Pinpoint the cell where the given text exists, returning its [x, y] midpoint coordinate. 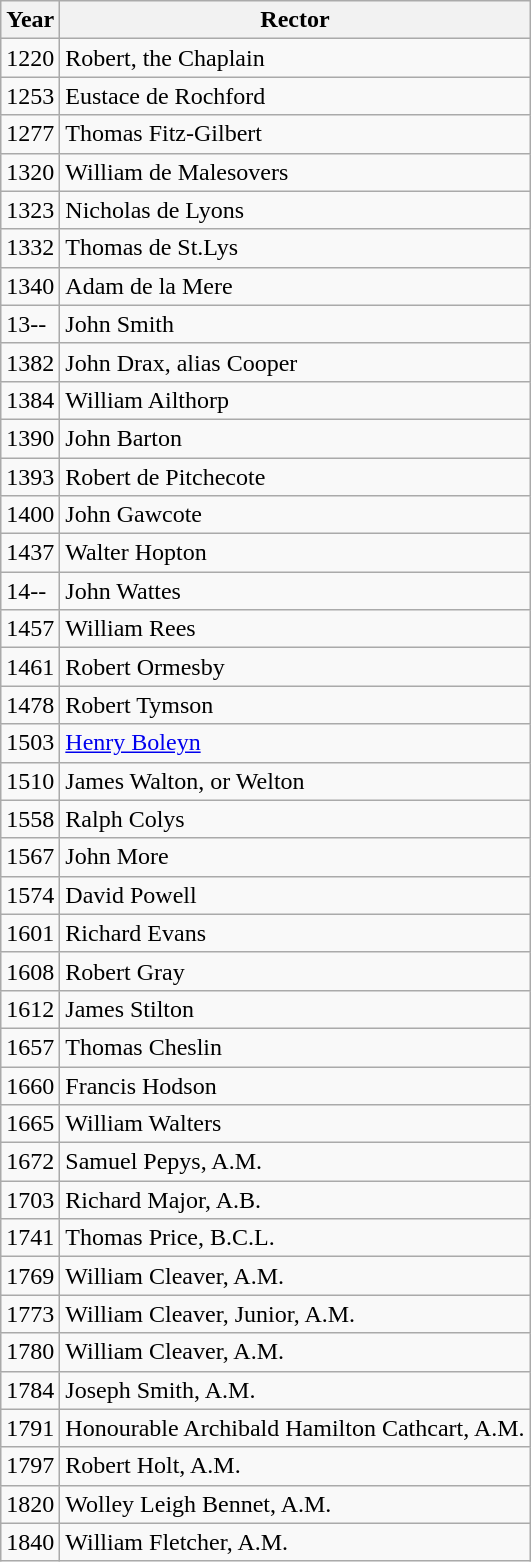
Robert Holt, A.M. [295, 1466]
1791 [30, 1428]
1384 [30, 400]
1510 [30, 781]
Thomas de St.Lys [295, 248]
John Barton [295, 438]
Samuel Pepys, A.M. [295, 1162]
Nicholas de Lyons [295, 210]
1323 [30, 210]
1332 [30, 248]
Ralph Colys [295, 819]
John Drax, alias Cooper [295, 362]
1660 [30, 1085]
Wolley Leigh Bennet, A.M. [295, 1504]
David Powell [295, 895]
1797 [30, 1466]
Thomas Fitz-Gilbert [295, 134]
Robert Gray [295, 971]
14-- [30, 591]
Robert Tymson [295, 705]
1567 [30, 857]
1277 [30, 134]
1390 [30, 438]
James Stilton [295, 1009]
1253 [30, 96]
1393 [30, 477]
1657 [30, 1047]
1437 [30, 553]
Robert Ormesby [295, 667]
Eustace de Rochford [295, 96]
William Rees [295, 629]
Joseph Smith, A.M. [295, 1390]
1558 [30, 819]
1340 [30, 286]
Thomas Price, B.C.L. [295, 1238]
Robert, the Chaplain [295, 58]
1780 [30, 1352]
1820 [30, 1504]
Adam de la Mere [295, 286]
1741 [30, 1238]
Francis Hodson [295, 1085]
John More [295, 857]
1773 [30, 1314]
Honourable Archibald Hamilton Cathcart, A.M. [295, 1428]
Richard Evans [295, 933]
Henry Boleyn [295, 743]
Walter Hopton [295, 553]
1769 [30, 1276]
Rector [295, 20]
1461 [30, 667]
13-- [30, 324]
1612 [30, 1009]
1574 [30, 895]
William Ailthorp [295, 400]
1665 [30, 1124]
1400 [30, 515]
1457 [30, 629]
John Gawcote [295, 515]
Richard Major, A.B. [295, 1200]
Thomas Cheslin [295, 1047]
1784 [30, 1390]
William Fletcher, A.M. [295, 1542]
John Smith [295, 324]
William de Malesovers [295, 172]
1382 [30, 362]
1840 [30, 1542]
William Cleaver, Junior, A.M. [295, 1314]
John Wattes [295, 591]
1601 [30, 933]
William Walters [295, 1124]
1478 [30, 705]
1320 [30, 172]
James Walton, or Welton [295, 781]
Robert de Pitchecote [295, 477]
1220 [30, 58]
Year [30, 20]
1608 [30, 971]
1672 [30, 1162]
1703 [30, 1200]
1503 [30, 743]
